Provide the [x, y] coordinate of the cell's center where the given text is located.  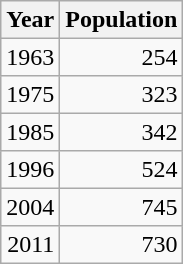
524 [122, 170]
Population [122, 20]
323 [122, 94]
730 [122, 244]
Year [30, 20]
2004 [30, 206]
745 [122, 206]
254 [122, 56]
1963 [30, 56]
342 [122, 132]
1985 [30, 132]
2011 [30, 244]
1996 [30, 170]
1975 [30, 94]
